Scan for the cell matching the given text and deliver its (X, Y) coordinate at center. 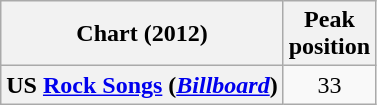
US Rock Songs (Billboard) (142, 85)
Peakposition (329, 34)
33 (329, 85)
Chart (2012) (142, 34)
